Identify which cell holds the provided text, then report its (X, Y) central coordinate. 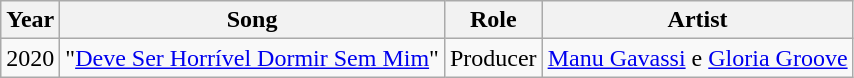
Manu Gavassi e Gloria Groove (698, 58)
"Deve Ser Horrível Dormir Sem Mim" (252, 58)
Song (252, 20)
2020 (30, 58)
Year (30, 20)
Role (493, 20)
Producer (493, 58)
Artist (698, 20)
